Search for the cell housing the specified text and yield its [X, Y] center coordinate. 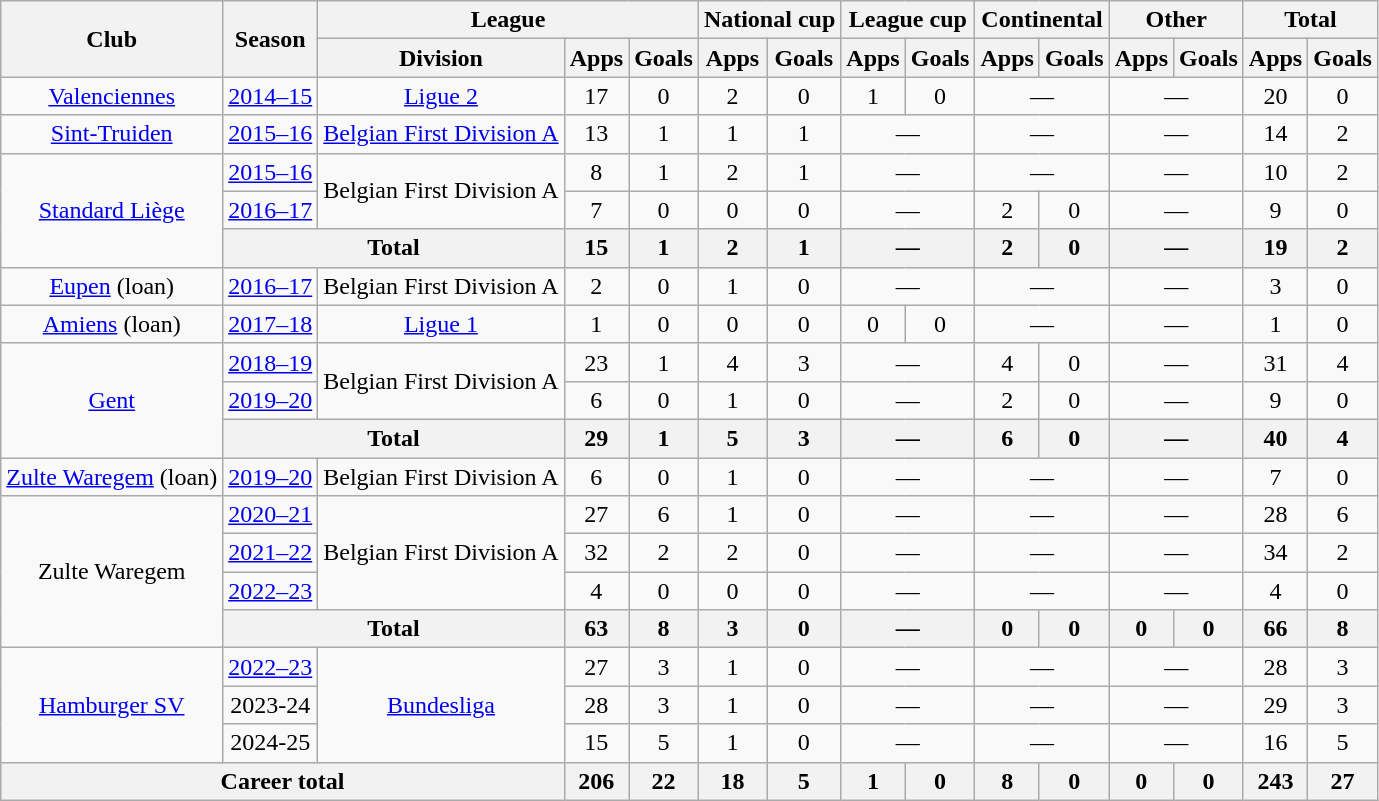
2021–22 [270, 553]
2020–21 [270, 515]
Ligue 1 [441, 324]
32 [596, 553]
League [508, 20]
Bundesliga [441, 705]
19 [1275, 248]
31 [1275, 362]
Ligue 2 [441, 96]
Valenciennes [112, 96]
18 [732, 781]
2018–19 [270, 362]
Division [441, 58]
22 [664, 781]
Standard Liège [112, 210]
66 [1275, 629]
2014–15 [270, 96]
Eupen (loan) [112, 286]
10 [1275, 172]
34 [1275, 553]
2023-24 [270, 705]
Sint-Truiden [112, 134]
Amiens (loan) [112, 324]
Career total [282, 781]
National cup [769, 20]
Zulte Waregem [112, 572]
2024-25 [270, 743]
243 [1275, 781]
20 [1275, 96]
206 [596, 781]
Club [112, 39]
17 [596, 96]
14 [1275, 134]
League cup [908, 20]
13 [596, 134]
63 [596, 629]
23 [596, 362]
16 [1275, 743]
Hamburger SV [112, 705]
Season [270, 39]
Other [1176, 20]
2017–18 [270, 324]
40 [1275, 438]
Continental [1042, 20]
Zulte Waregem (loan) [112, 477]
Gent [112, 400]
